Search for the cell housing the specified text and yield its (x, y) center coordinate. 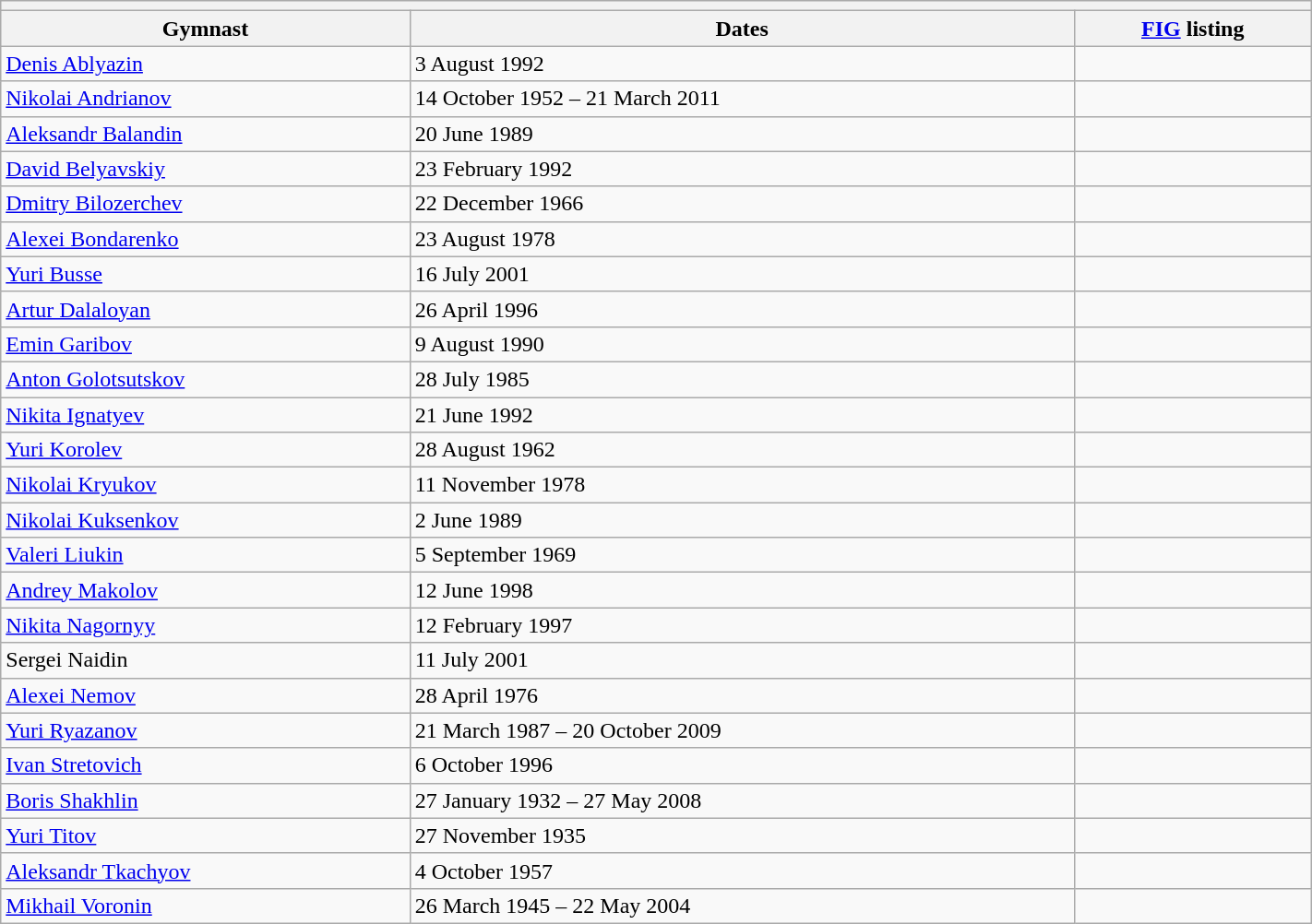
23 August 1978 (742, 239)
Yuri Titov (205, 835)
27 November 1935 (742, 835)
14 October 1952 – 21 March 2011 (742, 99)
27 January 1932 – 27 May 2008 (742, 800)
Aleksandr Tkachyov (205, 871)
David Belyavskiy (205, 169)
12 June 1998 (742, 590)
3 August 1992 (742, 64)
26 March 1945 – 22 May 2004 (742, 906)
28 April 1976 (742, 695)
Nikolai Andrianov (205, 99)
Yuri Busse (205, 274)
12 February 1997 (742, 625)
FIG listing (1192, 29)
Alexei Nemov (205, 695)
22 December 1966 (742, 204)
Valeri Liukin (205, 555)
Sergei Naidin (205, 660)
Artur Dalaloyan (205, 309)
Yuri Ryazanov (205, 730)
21 June 1992 (742, 414)
Nikita Ignatyev (205, 414)
20 June 1989 (742, 134)
Ivan Stretovich (205, 765)
16 July 2001 (742, 274)
4 October 1957 (742, 871)
23 February 1992 (742, 169)
Aleksandr Balandin (205, 134)
Boris Shakhlin (205, 800)
Gymnast (205, 29)
Nikolai Kryukov (205, 485)
2 June 1989 (742, 520)
Andrey Makolov (205, 590)
Nikita Nagornyy (205, 625)
5 September 1969 (742, 555)
21 March 1987 – 20 October 2009 (742, 730)
Anton Golotsutskov (205, 379)
26 April 1996 (742, 309)
28 August 1962 (742, 450)
Denis Ablyazin (205, 64)
Alexei Bondarenko (205, 239)
11 November 1978 (742, 485)
28 July 1985 (742, 379)
Yuri Korolev (205, 450)
Emin Garibov (205, 344)
9 August 1990 (742, 344)
6 October 1996 (742, 765)
Nikolai Kuksenkov (205, 520)
Dates (742, 29)
Dmitry Bilozerchev (205, 204)
11 July 2001 (742, 660)
Mikhail Voronin (205, 906)
